Output the (X, Y) coordinate of the center of the cell containing the given text.  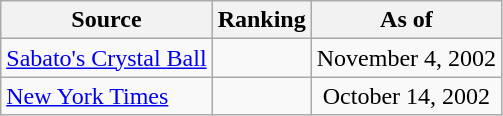
Sabato's Crystal Ball (106, 58)
November 4, 2002 (406, 58)
Ranking (262, 20)
October 14, 2002 (406, 96)
New York Times (106, 96)
As of (406, 20)
Source (106, 20)
